Determine the [x, y] coordinate at the center of the cell enclosing the given text.  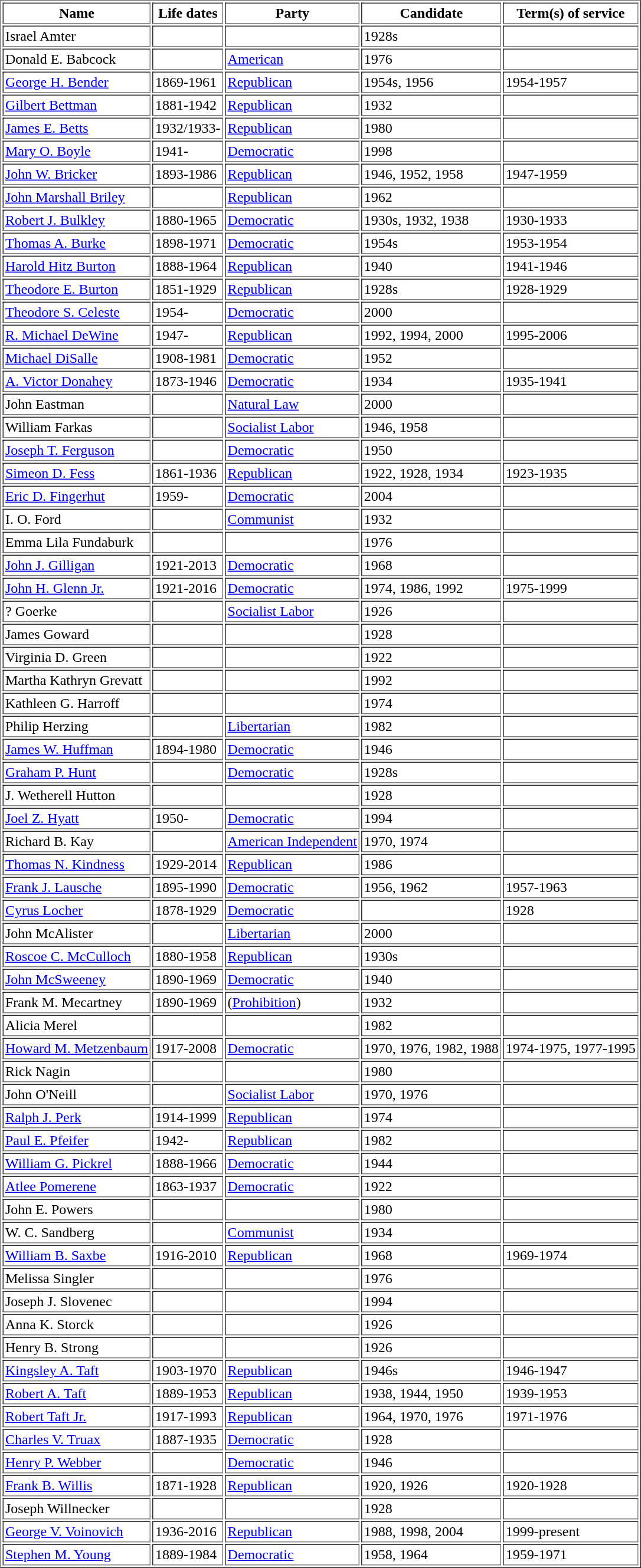
1935-1941 [570, 381]
1894-1980 [188, 749]
George H. Bender [77, 83]
William B. Saxbe [77, 1255]
1954s, 1956 [431, 83]
1921-2013 [188, 565]
W. C. Sandberg [77, 1233]
Joseph T. Ferguson [77, 451]
1999-present [570, 1531]
J. Wetherell Hutton [77, 795]
Anna K. Storck [77, 1325]
Thomas N. Kindness [77, 865]
1888-1966 [188, 1163]
1941- [188, 151]
Term(s) of service [570, 13]
Joel Z. Hyatt [77, 819]
1988, 1998, 2004 [431, 1531]
1969-1974 [570, 1255]
1974, 1986, 1992 [431, 589]
1946-1947 [570, 1371]
1970, 1976 [431, 1095]
James E. Betts [77, 129]
Cyrus Locher [77, 911]
John McAlister [77, 933]
1958, 1964 [431, 1555]
Robert A. Taft [77, 1393]
Frank B. Willis [77, 1485]
James Goward [77, 635]
1880-1965 [188, 221]
George V. Voinovich [77, 1531]
1992, 1994, 2000 [431, 335]
Rick Nagin [77, 1071]
Emma Lila Fundaburk [77, 543]
Howard M. Metzenbaum [77, 1049]
Mary O. Boyle [77, 151]
1895-1990 [188, 887]
John J. Gilligan [77, 565]
Melissa Singler [77, 1279]
1944 [431, 1163]
Life dates [188, 13]
1893-1986 [188, 175]
1939-1953 [570, 1393]
Alicia Merel [77, 1025]
1932/1933- [188, 129]
1957-1963 [570, 887]
Ralph J. Perk [77, 1117]
1878-1929 [188, 911]
A. Victor Donahey [77, 381]
Henry P. Webber [77, 1463]
1923-1935 [570, 473]
1889-1984 [188, 1555]
1953-1954 [570, 243]
John Eastman [77, 405]
1986 [431, 865]
John H. Glenn Jr. [77, 589]
Virginia D. Green [77, 657]
1920, 1926 [431, 1485]
1881-1942 [188, 105]
Israel Amter [77, 37]
Theodore S. Celeste [77, 313]
1946, 1952, 1958 [431, 175]
Thomas A. Burke [77, 243]
1889-1953 [188, 1393]
John Marshall Briley [77, 197]
Harold Hitz Burton [77, 267]
1954- [188, 313]
1952 [431, 359]
1869-1961 [188, 83]
Natural Law [292, 405]
1898-1971 [188, 243]
1871-1928 [188, 1485]
Paul E. Pfeifer [77, 1141]
1938, 1944, 1950 [431, 1393]
1954s [431, 243]
Richard B. Kay [77, 841]
John W. Bricker [77, 175]
1936-2016 [188, 1531]
1995-2006 [570, 335]
1962 [431, 197]
Graham P. Hunt [77, 773]
Gilbert Bettman [77, 105]
Party [292, 13]
1861-1936 [188, 473]
1964, 1970, 1976 [431, 1417]
1956, 1962 [431, 887]
1863-1937 [188, 1187]
1916-2010 [188, 1255]
John E. Powers [77, 1209]
1941-1946 [570, 267]
Joseph Willnecker [77, 1509]
1888-1964 [188, 267]
American [292, 59]
Donald E. Babcock [77, 59]
1975-1999 [570, 589]
Frank J. Lausche [77, 887]
1930s [431, 957]
1921-2016 [188, 589]
Stephen M. Young [77, 1555]
1917-2008 [188, 1049]
1914-1999 [188, 1117]
1954-1957 [570, 83]
1970, 1974 [431, 841]
1992 [431, 681]
John McSweeney [77, 979]
Atlee Pomerene [77, 1187]
1887-1935 [188, 1439]
1917-1993 [188, 1417]
American Independent [292, 841]
1942- [188, 1141]
William G. Pickrel [77, 1163]
Martha Kathryn Grevatt [77, 681]
William Farkas [77, 427]
John O'Neill [77, 1095]
Simeon D. Fess [77, 473]
1903-1970 [188, 1371]
Robert J. Bulkley [77, 221]
Frank M. Mecartney [77, 1003]
Candidate [431, 13]
1950- [188, 819]
Michael DiSalle [77, 359]
Name [77, 13]
1928-1929 [570, 289]
1974-1975, 1977-1995 [570, 1049]
1946, 1958 [431, 427]
I. O. Ford [77, 519]
1930-1933 [570, 221]
Roscoe C. McCulloch [77, 957]
James W. Huffman [77, 749]
1970, 1976, 1982, 1988 [431, 1049]
Robert Taft Jr. [77, 1417]
Eric D. Fingerhut [77, 497]
1946s [431, 1371]
(Prohibition) [292, 1003]
R. Michael DeWine [77, 335]
Kingsley A. Taft [77, 1371]
Henry B. Strong [77, 1347]
1930s, 1932, 1938 [431, 221]
Kathleen G. Harroff [77, 703]
? Goerke [77, 611]
1908-1981 [188, 359]
1971-1976 [570, 1417]
2004 [431, 497]
1851-1929 [188, 289]
1922, 1928, 1934 [431, 473]
1929-2014 [188, 865]
1950 [431, 451]
1998 [431, 151]
Joseph J. Slovenec [77, 1301]
1920-1928 [570, 1485]
1947-1959 [570, 175]
1959- [188, 497]
1947- [188, 335]
Theodore E. Burton [77, 289]
1959-1971 [570, 1555]
Philip Herzing [77, 727]
Charles V. Truax [77, 1439]
1880-1958 [188, 957]
1873-1946 [188, 381]
